Return [x, y] of the center of cell containing provided text 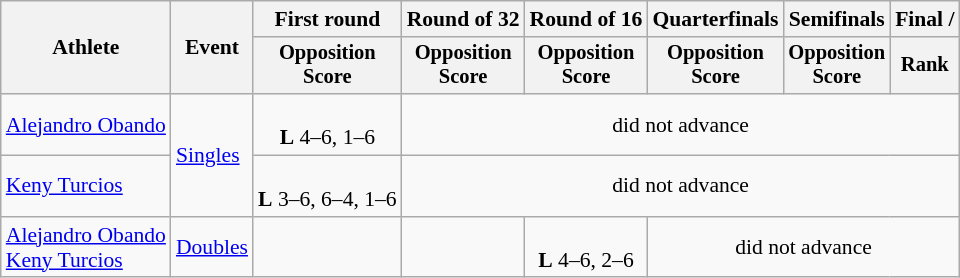
First round [328, 19]
L 3–6, 6–4, 1–6 [328, 186]
Alejandro Obando [86, 124]
L 4–6, 2–6 [586, 248]
Singles [212, 155]
Final / [925, 19]
Quarterfinals [715, 19]
Doubles [212, 248]
Rank [925, 66]
Semifinals [836, 19]
Keny Turcios [86, 186]
Event [212, 48]
L 4–6, 1–6 [328, 124]
Round of 16 [586, 19]
Athlete [86, 48]
Round of 32 [464, 19]
Alejandro ObandoKeny Turcios [86, 248]
